Find where the given text appears and provide that cell's center as (x, y) coordinate. 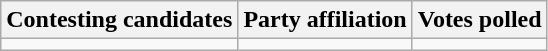
Votes polled (480, 20)
Party affiliation (325, 20)
Contesting candidates (120, 20)
